Capture the cell that displays the provided text and extract its [X, Y] central coordinate. 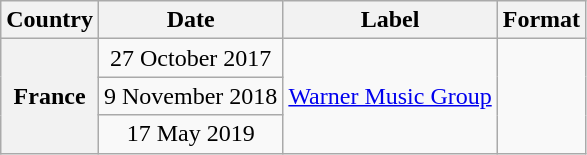
Country [50, 20]
Label [390, 20]
France [50, 96]
Date [190, 20]
27 October 2017 [190, 58]
9 November 2018 [190, 96]
Warner Music Group [390, 96]
17 May 2019 [190, 134]
Format [541, 20]
